Identify which cell holds the provided text, then report its (x, y) central coordinate. 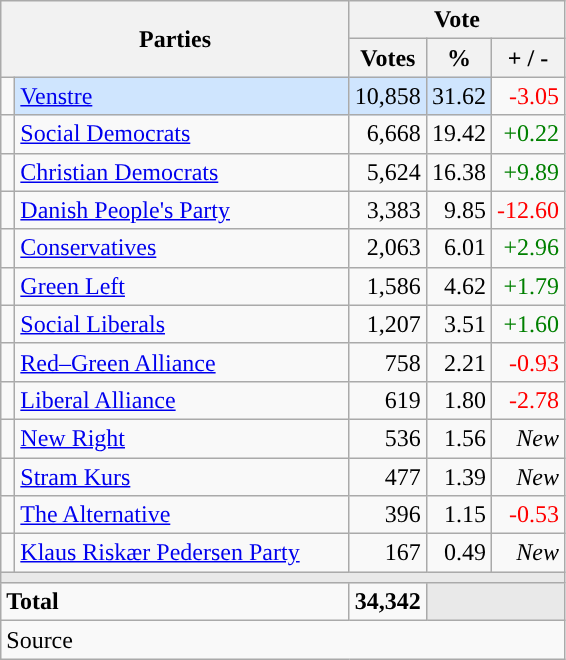
Source (283, 640)
Parties (176, 39)
+ / - (528, 58)
167 (388, 553)
+1.60 (528, 324)
New Right (182, 438)
Red–Green Alliance (182, 362)
% (458, 58)
-2.78 (528, 400)
4.62 (458, 286)
-0.53 (528, 515)
1,207 (388, 324)
-3.05 (528, 96)
536 (388, 438)
Green Left (182, 286)
10,858 (388, 96)
Liberal Alliance (182, 400)
Stram Kurs (182, 477)
16.38 (458, 172)
5,624 (388, 172)
1.80 (458, 400)
19.42 (458, 134)
2,063 (388, 248)
619 (388, 400)
3.51 (458, 324)
+9.89 (528, 172)
758 (388, 362)
1,586 (388, 286)
0.49 (458, 553)
Votes (388, 58)
3,383 (388, 210)
6,668 (388, 134)
+2.96 (528, 248)
-0.93 (528, 362)
Social Liberals (182, 324)
34,342 (388, 602)
1.56 (458, 438)
Venstre (182, 96)
-12.60 (528, 210)
Klaus Riskær Pedersen Party (182, 553)
Vote (456, 20)
396 (388, 515)
1.39 (458, 477)
1.15 (458, 515)
Total (176, 602)
9.85 (458, 210)
2.21 (458, 362)
+0.22 (528, 134)
Christian Democrats (182, 172)
The Alternative (182, 515)
+1.79 (528, 286)
Danish People's Party (182, 210)
Conservatives (182, 248)
31.62 (458, 96)
6.01 (458, 248)
Social Democrats (182, 134)
477 (388, 477)
